Detect which cell encompasses the target text, then output its (X, Y) center coordinate. 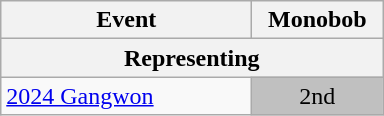
Monobob (318, 20)
2024 Gangwon (126, 96)
2nd (318, 96)
Event (126, 20)
Representing (192, 58)
